Capture the cell that displays the provided text and extract its (x, y) central coordinate. 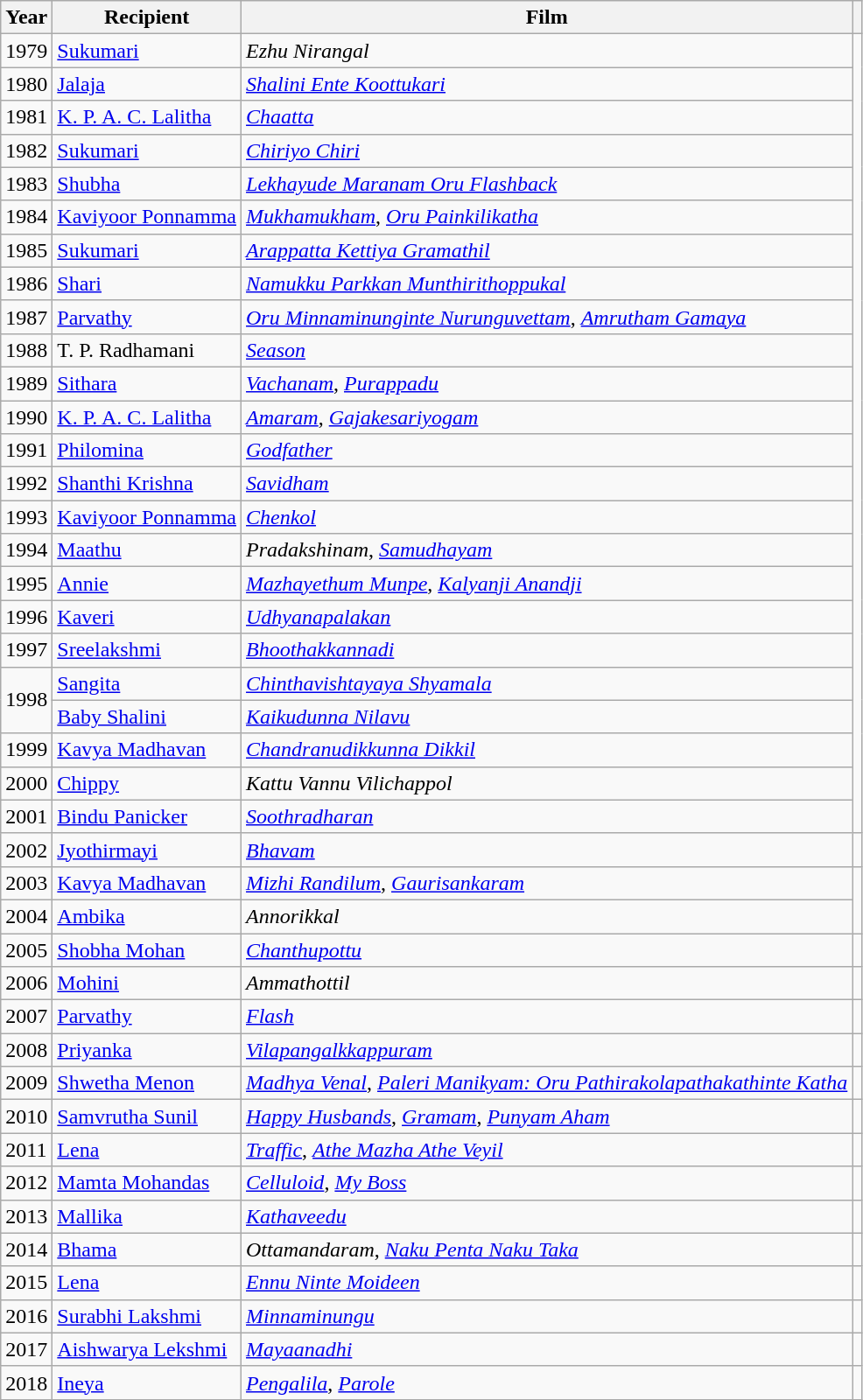
Mizhi Randilum, Gaurisankaram (547, 883)
Chippy (147, 783)
1992 (26, 484)
Soothradharan (547, 816)
2008 (26, 1050)
Samvrutha Sunil (147, 1116)
Happy Husbands, Gramam, Punyam Aham (547, 1116)
1985 (26, 250)
Bindu Panicker (147, 816)
Sangita (147, 683)
2006 (26, 983)
1980 (26, 84)
1994 (26, 550)
Lekhayude Maranam Oru Flashback (547, 184)
1983 (26, 184)
Mamta Mohandas (147, 1183)
2010 (26, 1116)
Chanthupottu (547, 949)
2018 (26, 1382)
Recipient (147, 17)
Sithara (147, 383)
1989 (26, 383)
Bhama (147, 1249)
2011 (26, 1150)
Annie (147, 584)
Shalini Ente Koottukari (547, 84)
Ezhu Nirangal (547, 51)
Shobha Mohan (147, 949)
2015 (26, 1283)
2003 (26, 883)
Chaatta (547, 117)
1981 (26, 117)
Season (547, 350)
Pengalila, Parole (547, 1382)
Baby Shalini (147, 717)
Aishwarya Lekshmi (147, 1349)
Surabhi Lakshmi (147, 1316)
2017 (26, 1349)
2001 (26, 816)
Amaram, Gajakesariyogam (547, 417)
Pradakshinam, Samudhayam (547, 550)
2009 (26, 1083)
Ammathottil (547, 983)
Shwetha Menon (147, 1083)
1991 (26, 451)
1998 (26, 700)
Priyanka (147, 1050)
Bhavam (547, 850)
Ennu Ninte Moideen (547, 1283)
1988 (26, 350)
Vilapangalkkappuram (547, 1050)
Kaikudunna Nilavu (547, 717)
Namukku Parkkan Munthirithoppukal (547, 283)
Bhoothakkannadi (547, 650)
2012 (26, 1183)
Oru Minnaminunginte Nurunguvettam, Amrutham Gamaya (547, 317)
Mukhamukham, Oru Painkilikatha (547, 217)
1982 (26, 150)
1990 (26, 417)
Mayaanadhi (547, 1349)
Ambika (147, 916)
Madhya Venal, Paleri Manikyam: Oru Pathirakolapathakathinte Katha (547, 1083)
Kaveri (147, 617)
1979 (26, 51)
Chenkol (547, 517)
2016 (26, 1316)
Savidham (547, 484)
Celluloid, My Boss (547, 1183)
T. P. Radhamani (147, 350)
Chinthavishtayaya Shyamala (547, 683)
2002 (26, 850)
1999 (26, 750)
Shanthi Krishna (147, 484)
Mohini (147, 983)
Annorikkal (547, 916)
Kathaveedu (547, 1216)
1986 (26, 283)
Mazhayethum Munpe, Kalyanji Anandji (547, 584)
2014 (26, 1249)
1984 (26, 217)
Godfather (547, 451)
Chandranudikkunna Dikkil (547, 750)
Vachanam, Purappadu (547, 383)
Udhyanapalakan (547, 617)
Minnaminungu (547, 1316)
2013 (26, 1216)
Year (26, 17)
Jyothirmayi (147, 850)
Shari (147, 283)
Flash (547, 1017)
Kattu Vannu Vilichappol (547, 783)
1997 (26, 650)
2007 (26, 1017)
Film (547, 17)
1987 (26, 317)
2000 (26, 783)
Philomina (147, 451)
Traffic, Athe Mazha Athe Veyil (547, 1150)
Arappatta Kettiya Gramathil (547, 250)
Mallika (147, 1216)
Sreelakshmi (147, 650)
Ineya (147, 1382)
2005 (26, 949)
Ottamandaram, Naku Penta Naku Taka (547, 1249)
Chiriyo Chiri (547, 150)
1993 (26, 517)
Shubha (147, 184)
Jalaja (147, 84)
1995 (26, 584)
Maathu (147, 550)
1996 (26, 617)
2004 (26, 916)
